Search for the cell housing the specified text and yield its [x, y] center coordinate. 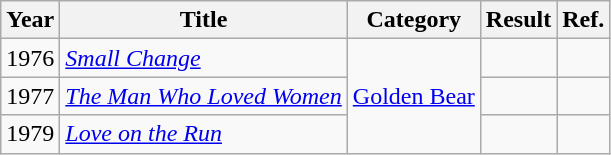
Result [518, 20]
Love on the Run [204, 134]
The Man Who Loved Women [204, 96]
1979 [30, 134]
1977 [30, 96]
Small Change [204, 58]
Ref. [584, 20]
1976 [30, 58]
Category [414, 20]
Golden Bear [414, 96]
Year [30, 20]
Title [204, 20]
